For the text-containing cell, return its midpoint in (X, Y) coordinate format. 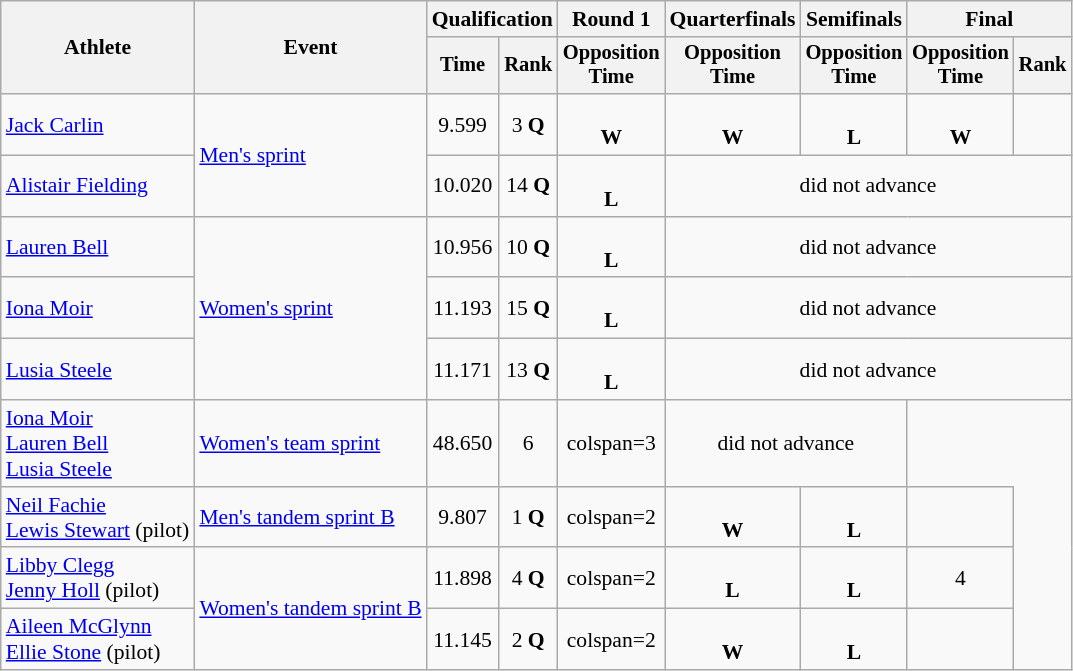
Aileen McGlynnEllie Stone (pilot) (98, 640)
Men's sprint (310, 155)
Lusia Steele (98, 370)
Time (463, 66)
10.956 (463, 248)
4 Q (528, 578)
11.171 (463, 370)
Libby CleggJenny Holl (pilot) (98, 578)
13 Q (528, 370)
Iona MoirLauren BellLusia Steele (98, 444)
Lauren Bell (98, 248)
11.145 (463, 640)
11.898 (463, 578)
3 Q (528, 124)
Women's sprint (310, 308)
9.807 (463, 518)
11.193 (463, 308)
Round 1 (612, 19)
Qualification (492, 19)
2 Q (528, 640)
Neil FachieLewis Stewart (pilot) (98, 518)
Athlete (98, 48)
15 Q (528, 308)
10 Q (528, 248)
Quarterfinals (733, 19)
48.650 (463, 444)
Semifinals (854, 19)
Alistair Fielding (98, 186)
10.020 (463, 186)
Jack Carlin (98, 124)
Final (989, 19)
Women's tandem sprint B (310, 609)
Event (310, 48)
Men's tandem sprint B (310, 518)
colspan=3 (612, 444)
Iona Moir (98, 308)
14 Q (528, 186)
1 Q (528, 518)
4 (960, 578)
6 (528, 444)
Women's team sprint (310, 444)
9.599 (463, 124)
